Scan for the cell matching the given text and deliver its (x, y) coordinate at center. 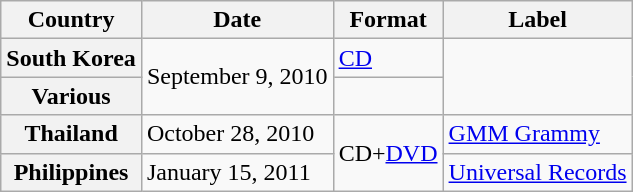
September 9, 2010 (237, 77)
GMM Grammy (538, 134)
Universal Records (538, 172)
CD (388, 58)
Country (72, 20)
Label (538, 20)
January 15, 2011 (237, 172)
Date (237, 20)
Format (388, 20)
Various (72, 96)
Philippines (72, 172)
October 28, 2010 (237, 134)
CD+DVD (388, 153)
Thailand (72, 134)
South Korea (72, 58)
